Capture the cell that displays the provided text and extract its [x, y] central coordinate. 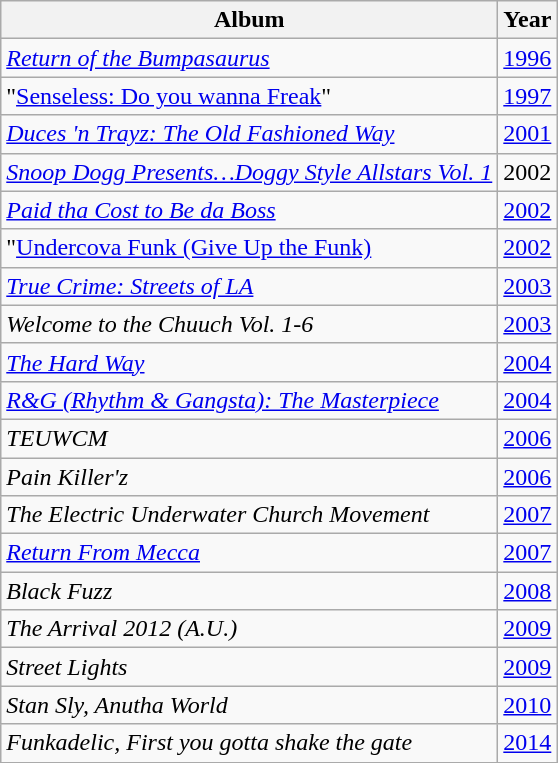
2014 [528, 743]
The Electric Underwater Church Movement [250, 515]
1997 [528, 96]
The Hard Way [250, 362]
Snoop Dogg Presents…Doggy Style Allstars Vol. 1 [250, 172]
Funkadelic, First you gotta shake the gate [250, 743]
Stan Sly, Anutha World [250, 705]
2008 [528, 591]
Paid tha Cost to Be da Boss [250, 210]
Year [528, 20]
"Senseless: Do you wanna Freak" [250, 96]
Welcome to the Chuuch Vol. 1-6 [250, 324]
1996 [528, 58]
2010 [528, 705]
True Crime: Streets of LA [250, 286]
Return of the Bumpasaurus [250, 58]
Black Fuzz [250, 591]
Album [250, 20]
2001 [528, 134]
Return From Mecca [250, 553]
Duces 'n Trayz: The Old Fashioned Way [250, 134]
The Arrival 2012 (A.U.) [250, 629]
Pain Killer'z [250, 477]
TEUWCM [250, 438]
R&G (Rhythm & Gangsta): The Masterpiece [250, 400]
"Undercova Funk (Give Up the Funk) [250, 248]
Street Lights [250, 667]
